Pinpoint the cell where the given text exists, returning its (x, y) midpoint coordinate. 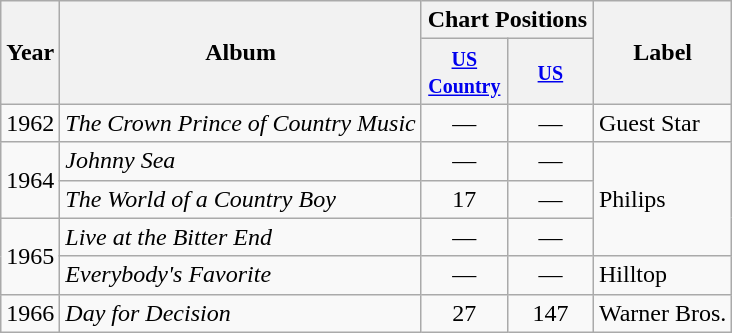
US Country (464, 72)
Label (662, 52)
Johnny Sea (241, 161)
27 (464, 313)
US (550, 72)
17 (464, 199)
Warner Bros. (662, 313)
Everybody's Favorite (241, 275)
The Crown Prince of Country Music (241, 123)
Guest Star (662, 123)
1964 (30, 180)
1966 (30, 313)
Chart Positions (507, 20)
1962 (30, 123)
1965 (30, 256)
Philips (662, 199)
Album (241, 52)
Live at the Bitter End (241, 237)
Day for Decision (241, 313)
Year (30, 52)
147 (550, 313)
The World of a Country Boy (241, 199)
Hilltop (662, 275)
